Detect which cell encompasses the target text, then output its (x, y) center coordinate. 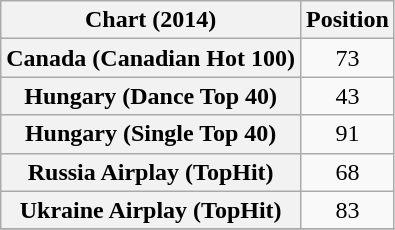
68 (348, 172)
73 (348, 58)
Hungary (Single Top 40) (151, 134)
Chart (2014) (151, 20)
Ukraine Airplay (TopHit) (151, 210)
43 (348, 96)
83 (348, 210)
Canada (Canadian Hot 100) (151, 58)
91 (348, 134)
Position (348, 20)
Hungary (Dance Top 40) (151, 96)
Russia Airplay (TopHit) (151, 172)
